Determine the (X, Y) coordinate at the center of the cell enclosing the given text.  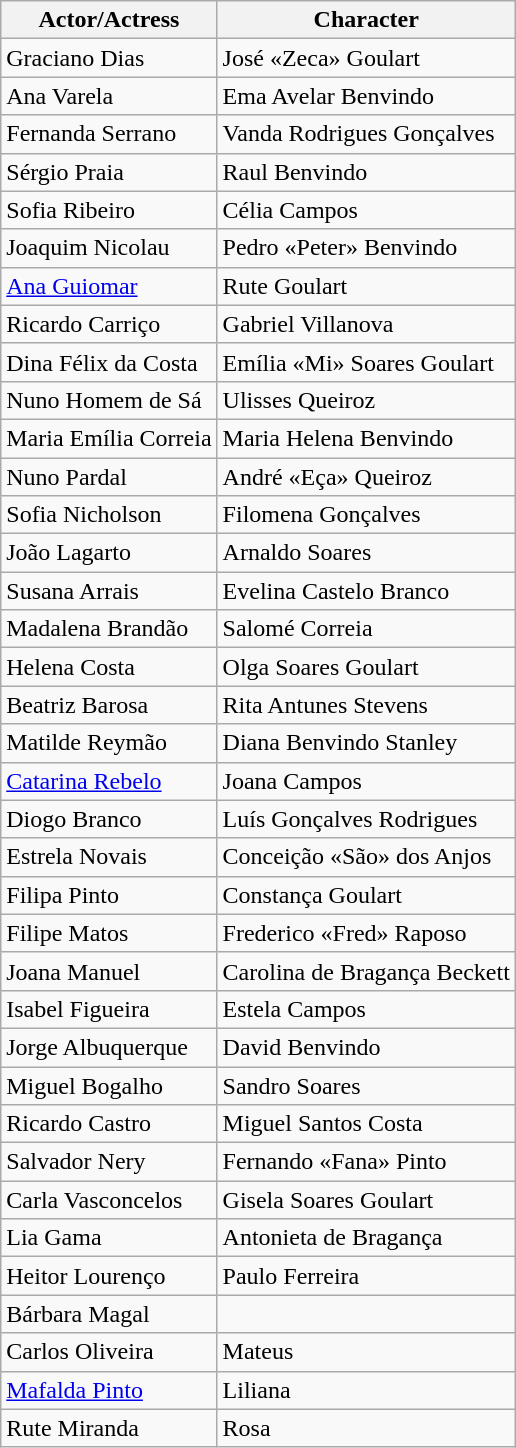
Diogo Branco (109, 819)
Ema Avelar Benvindo (366, 96)
Heitor Lourenço (109, 1276)
Salomé Correia (366, 629)
Ana Guiomar (109, 286)
Mafalda Pinto (109, 1390)
Jorge Albuquerque (109, 1047)
Graciano Dias (109, 58)
Paulo Ferreira (366, 1276)
Sandro Soares (366, 1085)
Miguel Santos Costa (366, 1124)
Isabel Figueira (109, 1009)
Rute Goulart (366, 286)
Nuno Pardal (109, 477)
Rita Antunes Stevens (366, 705)
Liliana (366, 1390)
Ana Varela (109, 96)
Fernanda Serrano (109, 134)
Sofia Nicholson (109, 515)
Rute Miranda (109, 1428)
Carolina de Bragança Beckett (366, 971)
Carla Vasconcelos (109, 1200)
Arnaldo Soares (366, 553)
Salvador Nery (109, 1162)
Character (366, 20)
Beatriz Barosa (109, 705)
Frederico «Fred» Raposo (366, 933)
Ricardo Castro (109, 1124)
Gabriel Villanova (366, 324)
Filipa Pinto (109, 895)
Joana Campos (366, 781)
Joaquim Nicolau (109, 248)
Joana Manuel (109, 971)
Evelina Castelo Branco (366, 591)
Emília «Mi» Soares Goulart (366, 362)
Filipe Matos (109, 933)
David Benvindo (366, 1047)
Sofia Ribeiro (109, 210)
Matilde Reymão (109, 743)
Maria Emília Correia (109, 438)
Vanda Rodrigues Gonçalves (366, 134)
Miguel Bogalho (109, 1085)
Raul Benvindo (366, 172)
Gisela Soares Goulart (366, 1200)
Madalena Brandão (109, 629)
Carlos Oliveira (109, 1352)
Rosa (366, 1428)
Diana Benvindo Stanley (366, 743)
Catarina Rebelo (109, 781)
João Lagarto (109, 553)
Lia Gama (109, 1238)
Maria Helena Benvindo (366, 438)
Filomena Gonçalves (366, 515)
Dina Félix da Costa (109, 362)
Antonieta de Bragança (366, 1238)
Olga Soares Goulart (366, 667)
Ricardo Carriço (109, 324)
Helena Costa (109, 667)
Bárbara Magal (109, 1314)
José «Zeca» Goulart (366, 58)
Constança Goulart (366, 895)
Mateus (366, 1352)
André «Eça» Queiroz (366, 477)
Ulisses Queiroz (366, 400)
Luís Gonçalves Rodrigues (366, 819)
Sérgio Praia (109, 172)
Estela Campos (366, 1009)
Pedro «Peter» Benvindo (366, 248)
Actor/Actress (109, 20)
Conceição «São» dos Anjos (366, 857)
Susana Arrais (109, 591)
Fernando «Fana» Pinto (366, 1162)
Estrela Novais (109, 857)
Nuno Homem de Sá (109, 400)
Célia Campos (366, 210)
